Capture the cell that displays the provided text and extract its [x, y] central coordinate. 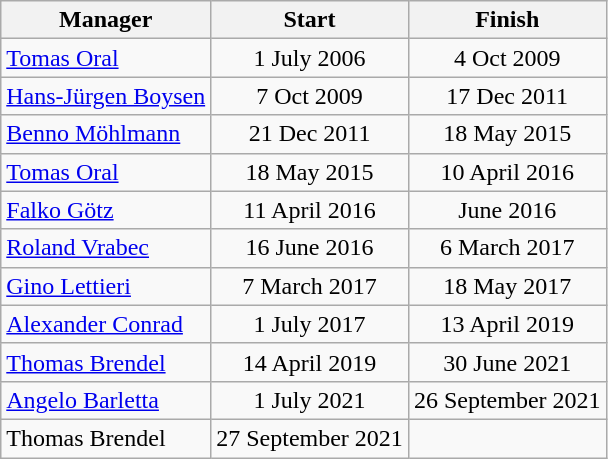
6 March 2017 [507, 248]
18 May 2017 [507, 286]
1 July 2021 [310, 400]
Angelo Barletta [106, 400]
7 Oct 2009 [310, 96]
Manager [106, 20]
7 March 2017 [310, 286]
Benno Möhlmann [106, 134]
June 2016 [507, 210]
Roland Vrabec [106, 248]
11 April 2016 [310, 210]
Falko Götz [106, 210]
Finish [507, 20]
Gino Lettieri [106, 286]
14 April 2019 [310, 362]
Hans-Jürgen Boysen [106, 96]
16 June 2016 [310, 248]
10 April 2016 [507, 172]
30 June 2021 [507, 362]
4 Oct 2009 [507, 58]
17 Dec 2011 [507, 96]
21 Dec 2011 [310, 134]
1 July 2006 [310, 58]
13 April 2019 [507, 324]
27 September 2021 [310, 438]
Alexander Conrad [106, 324]
26 September 2021 [507, 400]
1 July 2017 [310, 324]
Start [310, 20]
